Return the (X, Y) coordinate for the center point of the cell that contains the specified text.  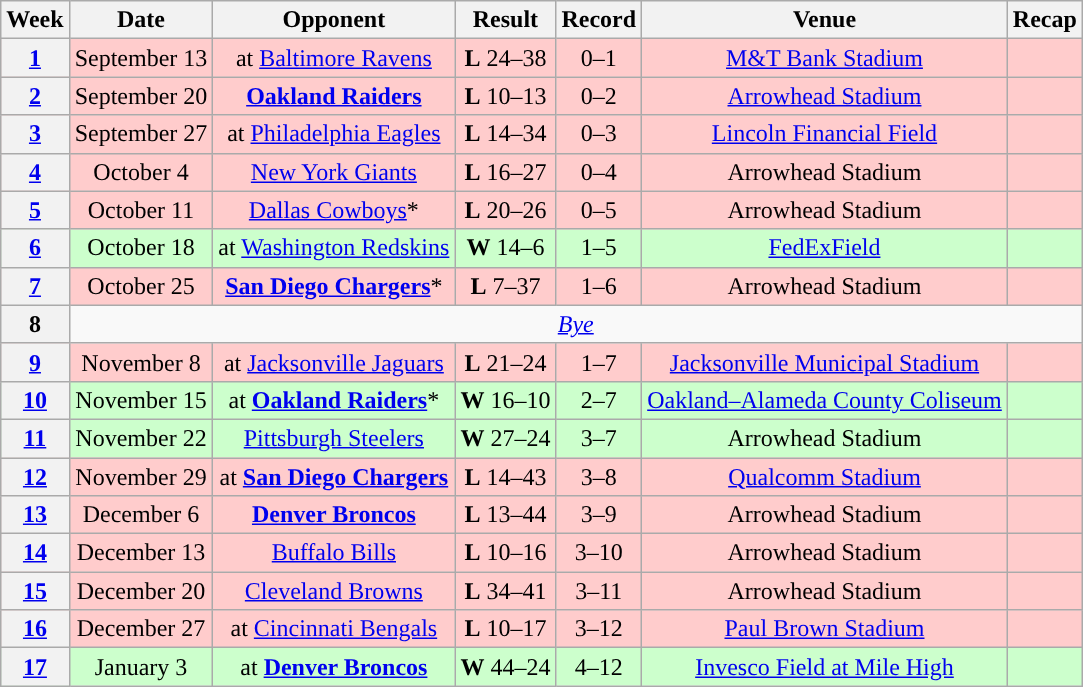
at San Diego Chargers (334, 477)
Invesco Field at Mile High (825, 667)
L 10–17 (506, 629)
3–9 (599, 515)
at Washington Redskins (334, 248)
Paul Brown Stadium (825, 629)
1–5 (599, 248)
Oakland Raiders (334, 96)
6 (35, 248)
at Jacksonville Jaguars (334, 362)
L 13–44 (506, 515)
3–11 (599, 591)
October 18 (141, 248)
3 (35, 134)
Venue (825, 20)
0–5 (599, 210)
January 3 (141, 667)
L 14–43 (506, 477)
Lincoln Financial Field (825, 134)
Recap (1044, 20)
0–4 (599, 172)
November 29 (141, 477)
11 (35, 438)
FedExField (825, 248)
4 (35, 172)
September 27 (141, 134)
W 14–6 (506, 248)
L 10–13 (506, 96)
1 (35, 58)
1–6 (599, 286)
November 8 (141, 362)
14 (35, 553)
10 (35, 400)
M&T Bank Stadium (825, 58)
17 (35, 667)
7 (35, 286)
Result (506, 20)
December 27 (141, 629)
4–12 (599, 667)
L 7–37 (506, 286)
L 20–26 (506, 210)
September 20 (141, 96)
September 13 (141, 58)
San Diego Chargers* (334, 286)
Opponent (334, 20)
Pittsburgh Steelers (334, 438)
Cleveland Browns (334, 591)
0–3 (599, 134)
L 16–27 (506, 172)
8 (35, 324)
at Cincinnati Bengals (334, 629)
0–2 (599, 96)
at Baltimore Ravens (334, 58)
December 13 (141, 553)
L 24–38 (506, 58)
L 10–16 (506, 553)
Jacksonville Municipal Stadium (825, 362)
1–7 (599, 362)
October 11 (141, 210)
at Philadelphia Eagles (334, 134)
at Denver Broncos (334, 667)
5 (35, 210)
Week (35, 20)
2 (35, 96)
October 25 (141, 286)
2–7 (599, 400)
L 21–24 (506, 362)
13 (35, 515)
12 (35, 477)
9 (35, 362)
16 (35, 629)
3–7 (599, 438)
Dallas Cowboys* (334, 210)
October 4 (141, 172)
November 22 (141, 438)
at Oakland Raiders* (334, 400)
0–1 (599, 58)
Buffalo Bills (334, 553)
3–12 (599, 629)
W 27–24 (506, 438)
Record (599, 20)
November 15 (141, 400)
December 20 (141, 591)
Bye (576, 324)
December 6 (141, 515)
Oakland–Alameda County Coliseum (825, 400)
L 14–34 (506, 134)
Qualcomm Stadium (825, 477)
L 34–41 (506, 591)
W 16–10 (506, 400)
15 (35, 591)
Denver Broncos (334, 515)
W 44–24 (506, 667)
3–8 (599, 477)
3–10 (599, 553)
Date (141, 20)
New York Giants (334, 172)
